Find where the given text appears and provide that cell's center as [X, Y] coordinate. 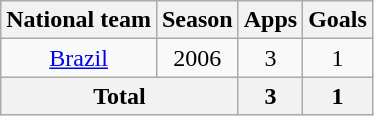
Apps [270, 20]
National team [79, 20]
Total [120, 96]
Season [197, 20]
Brazil [79, 58]
Goals [338, 20]
2006 [197, 58]
